Return the (X, Y) coordinate for the center point of the cell that contains the specified text.  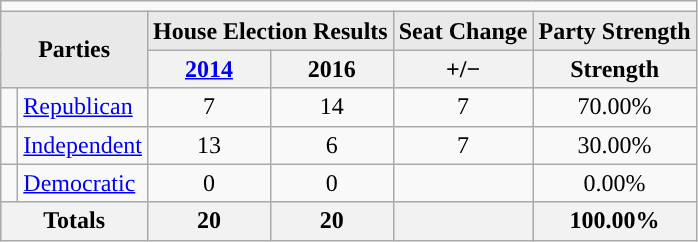
2014 (208, 69)
0.00% (614, 183)
+/− (463, 69)
6 (332, 145)
House Election Results (270, 31)
Seat Change (463, 31)
70.00% (614, 107)
30.00% (614, 145)
Parties (74, 50)
14 (332, 107)
Independent (83, 145)
100.00% (614, 221)
Totals (74, 221)
Party Strength (614, 31)
Democratic (83, 183)
Strength (614, 69)
Republican (83, 107)
13 (208, 145)
2016 (332, 69)
